Find where the given text appears and provide that cell's center as [X, Y] coordinate. 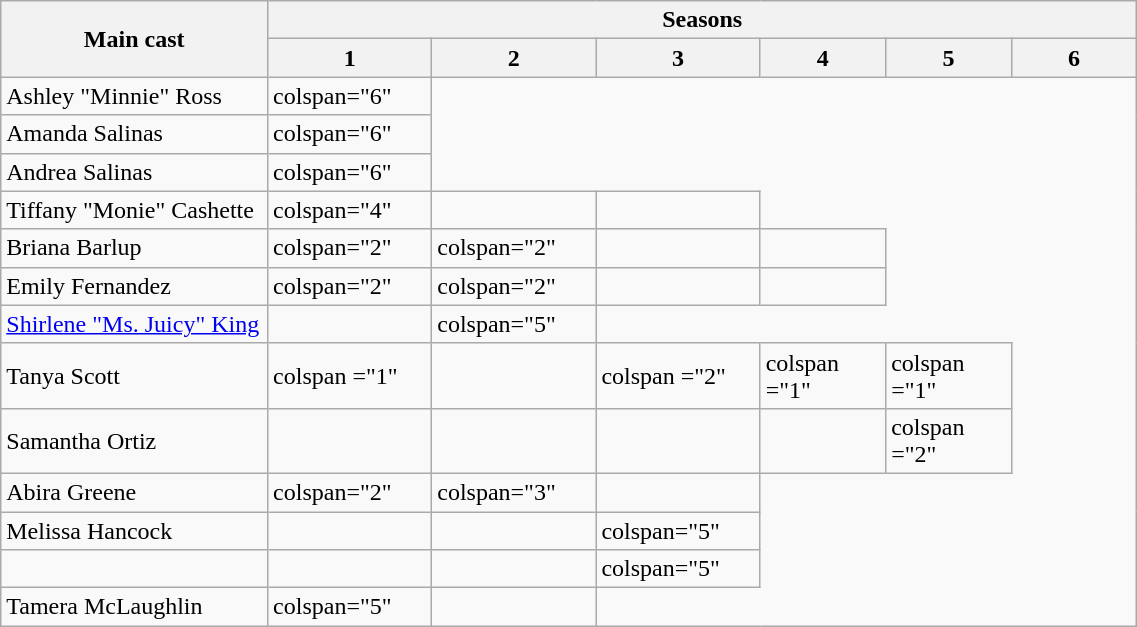
Samantha Ortiz [134, 440]
1 [350, 58]
Tamera McLaughlin [134, 607]
Amanda Salinas [134, 134]
Shirlene "Ms. Juicy" King [134, 324]
Seasons [702, 20]
2 [514, 58]
5 [949, 58]
Briana Barlup [134, 248]
3 [678, 58]
Andrea Salinas [134, 172]
Tanya Scott [134, 376]
6 [1074, 58]
Main cast [134, 39]
colspan="3" [514, 492]
Ashley "Minnie" Ross [134, 96]
4 [823, 58]
Abira Greene [134, 492]
Tiffany "Monie" Cashette [134, 210]
colspan="4" [350, 210]
Emily Fernandez [134, 286]
Melissa Hancock [134, 531]
